Identify which cell holds the provided text, then report its (X, Y) central coordinate. 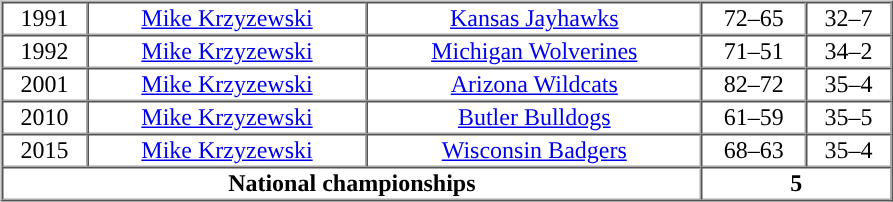
34–2 (848, 52)
1991 (44, 18)
1992 (44, 52)
68–63 (754, 150)
61–59 (754, 118)
Kansas Jayhawks (534, 18)
Arizona Wildcats (534, 84)
32–7 (848, 18)
71–51 (754, 52)
Michigan Wolverines (534, 52)
2001 (44, 84)
National championships (352, 184)
2010 (44, 118)
72–65 (754, 18)
Butler Bulldogs (534, 118)
2015 (44, 150)
35–5 (848, 118)
5 (796, 184)
Wisconsin Badgers (534, 150)
82–72 (754, 84)
